Extract the [X, Y] coordinate from the center of the cell holding the provided text.  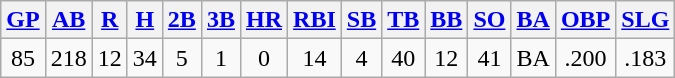
SB [361, 20]
OBP [585, 20]
HR [264, 20]
3B [220, 20]
BB [446, 20]
4 [361, 58]
14 [315, 58]
41 [490, 58]
218 [68, 58]
0 [264, 58]
GP [23, 20]
SO [490, 20]
1 [220, 58]
85 [23, 58]
5 [182, 58]
2B [182, 20]
R [110, 20]
RBI [315, 20]
H [144, 20]
34 [144, 58]
AB [68, 20]
.183 [646, 58]
TB [404, 20]
40 [404, 58]
.200 [585, 58]
SLG [646, 20]
